Provide the (x, y) coordinate of the cell's center where the given text is located.  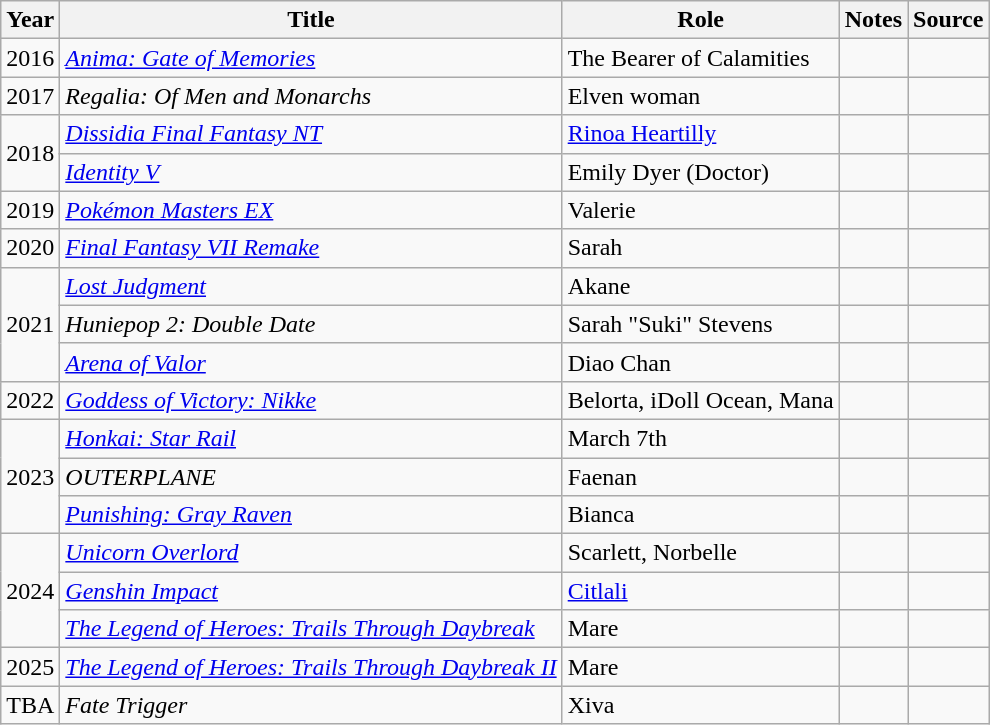
Identity V (311, 172)
Faenan (700, 477)
2017 (30, 96)
Honkai: Star Rail (311, 438)
Dissidia Final Fantasy NT (311, 134)
Notes (873, 20)
Anima: Gate of Memories (311, 58)
2023 (30, 476)
Goddess of Victory: Nikke (311, 400)
The Legend of Heroes: Trails Through Daybreak (311, 629)
Elven woman (700, 96)
2020 (30, 248)
Unicorn Overlord (311, 553)
Fate Trigger (311, 705)
2016 (30, 58)
Scarlett, Norbelle (700, 553)
The Bearer of Calamities (700, 58)
Regalia: Of Men and Monarchs (311, 96)
2025 (30, 667)
Sarah (700, 248)
Citlali (700, 591)
2018 (30, 153)
2022 (30, 400)
Final Fantasy VII Remake (311, 248)
Bianca (700, 515)
Title (311, 20)
Role (700, 20)
The Legend of Heroes: Trails Through Daybreak II (311, 667)
Belorta, iDoll Ocean, Mana (700, 400)
Rinoa Heartilly (700, 134)
Genshin Impact (311, 591)
2024 (30, 591)
2021 (30, 324)
March 7th (700, 438)
Akane (700, 286)
Diao Chan (700, 362)
Emily Dyer (Doctor) (700, 172)
Xiva (700, 705)
OUTERPLANE (311, 477)
TBA (30, 705)
Huniepop 2: Double Date (311, 324)
Sarah "Suki" Stevens (700, 324)
Punishing: Gray Raven (311, 515)
Lost Judgment (311, 286)
Pokémon Masters EX (311, 210)
2019 (30, 210)
Year (30, 20)
Arena of Valor (311, 362)
Source (948, 20)
Valerie (700, 210)
